Output the [X, Y] coordinate of the center of the cell containing the given text.  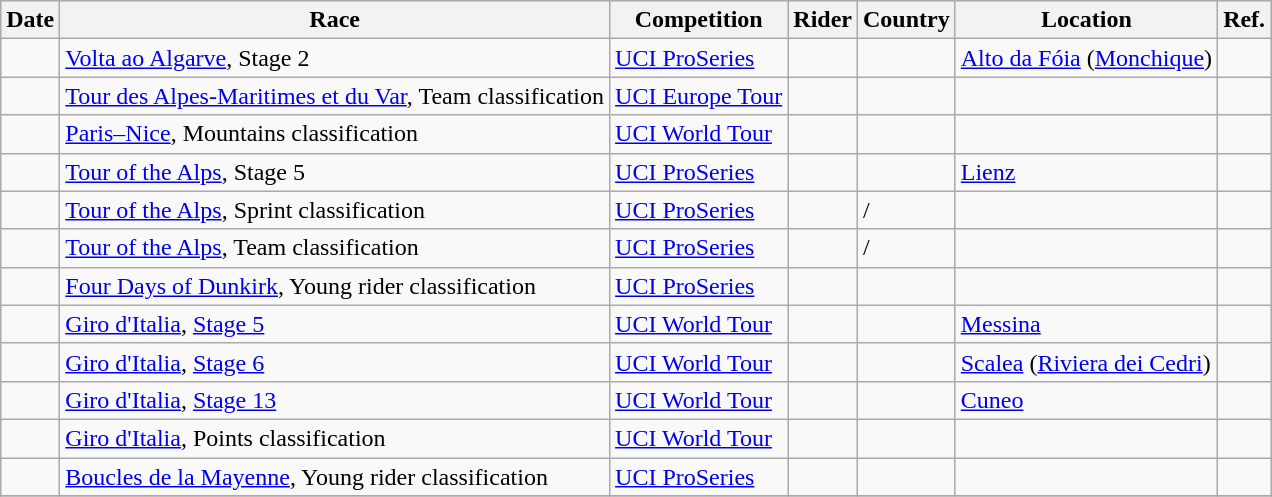
Scalea (Riviera dei Cedri) [1086, 362]
Competition [699, 20]
Four Days of Dunkirk, Young rider classification [335, 286]
Date [30, 20]
Giro d'Italia, Stage 6 [335, 362]
Race [335, 20]
UCI Europe Tour [699, 96]
Ref. [1244, 20]
Messina [1086, 324]
Giro d'Italia, Stage 13 [335, 400]
Country [907, 20]
Tour des Alpes-Maritimes et du Var, Team classification [335, 96]
Tour of the Alps, Stage 5 [335, 172]
Lienz [1086, 172]
Boucles de la Mayenne, Young rider classification [335, 477]
Location [1086, 20]
Cuneo [1086, 400]
Tour of the Alps, Sprint classification [335, 210]
Tour of the Alps, Team classification [335, 248]
Alto da Fóia (Monchique) [1086, 58]
Rider [823, 20]
Giro d'Italia, Stage 5 [335, 324]
Paris–Nice, Mountains classification [335, 134]
Giro d'Italia, Points classification [335, 438]
Volta ao Algarve, Stage 2 [335, 58]
